Find where the given text appears and provide that cell's center as [X, Y] coordinate. 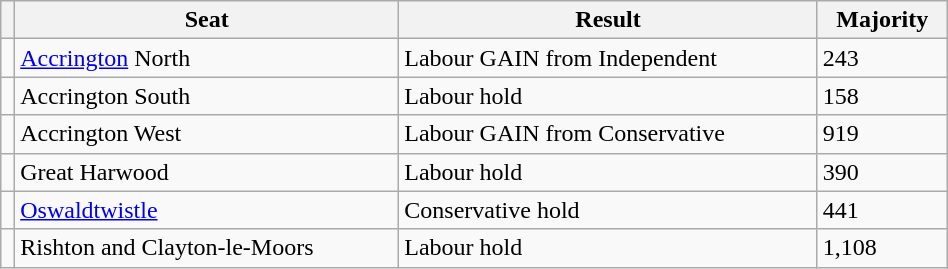
Oswaldtwistle [207, 210]
1,108 [882, 248]
Labour GAIN from Conservative [608, 134]
243 [882, 58]
Accrington West [207, 134]
Majority [882, 20]
Seat [207, 20]
Rishton and Clayton-le-Moors [207, 248]
Great Harwood [207, 172]
Result [608, 20]
Accrington North [207, 58]
Conservative hold [608, 210]
Accrington South [207, 96]
Labour GAIN from Independent [608, 58]
390 [882, 172]
919 [882, 134]
441 [882, 210]
158 [882, 96]
